Capture the cell that displays the provided text and extract its (x, y) central coordinate. 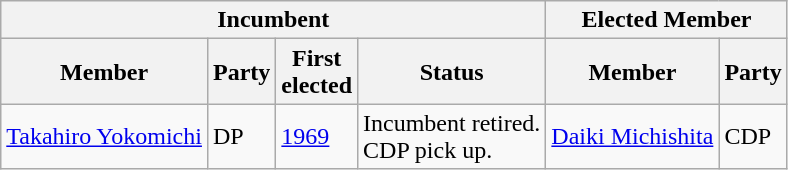
1969 (317, 136)
Elected Member (666, 20)
CDP (753, 136)
Daiki Michishita (632, 136)
Firstelected (317, 72)
Incumbent retired.CDP pick up. (452, 136)
Takahiro Yokomichi (104, 136)
Status (452, 72)
Incumbent (274, 20)
DP (241, 136)
